From the cell containing the given text, extract its center point as [x, y] coordinate. 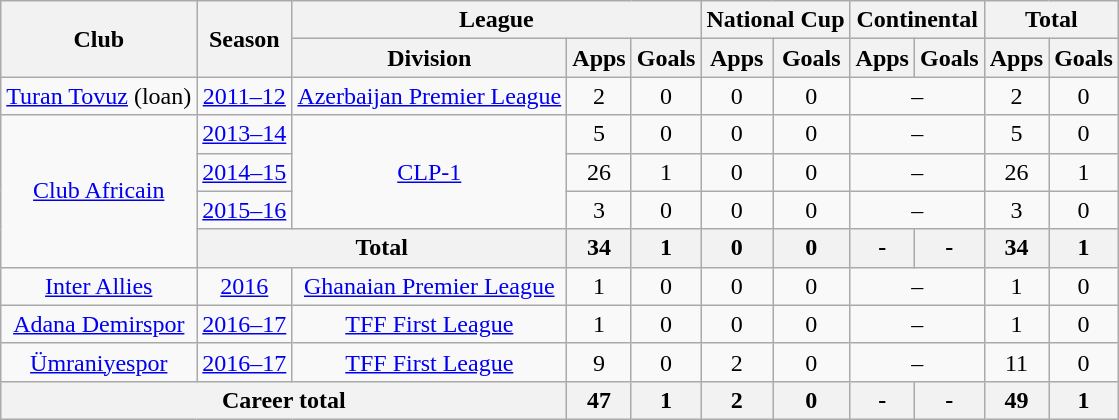
Club [99, 39]
2014–15 [244, 172]
11 [1016, 362]
Ghanaian Premier League [430, 286]
Division [430, 58]
Continental [917, 20]
Club Africain [99, 191]
CLP-1 [430, 172]
Adana Demirspor [99, 324]
47 [599, 400]
2013–14 [244, 134]
National Cup [776, 20]
Ümraniyespor [99, 362]
Azerbaijan Premier League [430, 96]
2011–12 [244, 96]
2016 [244, 286]
9 [599, 362]
2015–16 [244, 210]
Career total [284, 400]
Turan Tovuz (loan) [99, 96]
Season [244, 39]
Inter Allies [99, 286]
League [496, 20]
49 [1016, 400]
